Return (x, y) of the center of cell containing provided text 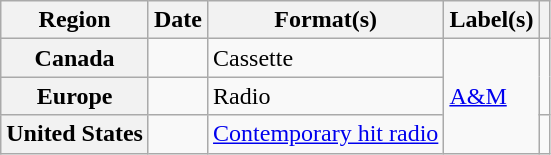
Europe (75, 96)
Label(s) (492, 20)
A&M (492, 96)
Contemporary hit radio (326, 134)
Canada (75, 58)
Region (75, 20)
Format(s) (326, 20)
Cassette (326, 58)
Date (178, 20)
Radio (326, 96)
United States (75, 134)
